Find where the given text appears and provide that cell's center as [x, y] coordinate. 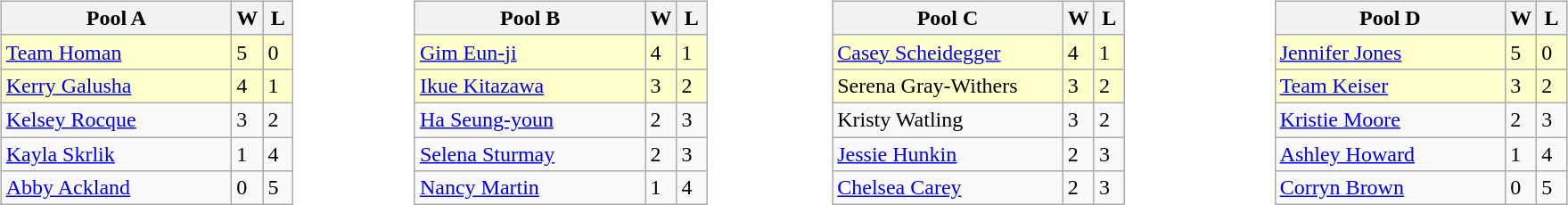
Pool B [530, 18]
Team Homan [116, 52]
Gim Eun-ji [530, 52]
Jennifer Jones [1391, 52]
Ikue Kitazawa [530, 86]
Casey Scheidegger [948, 52]
Selena Sturmay [530, 154]
Ha Seung-youn [530, 119]
Kristy Watling [948, 119]
Abby Ackland [116, 188]
Jessie Hunkin [948, 154]
Ashley Howard [1391, 154]
Kristie Moore [1391, 119]
Corryn Brown [1391, 188]
Pool D [1391, 18]
Team Keiser [1391, 86]
Kayla Skrlik [116, 154]
Nancy Martin [530, 188]
Kelsey Rocque [116, 119]
Serena Gray-Withers [948, 86]
Kerry Galusha [116, 86]
Pool A [116, 18]
Pool C [948, 18]
Chelsea Carey [948, 188]
